Determine the (X, Y) coordinate at the center of the cell enclosing the given text.  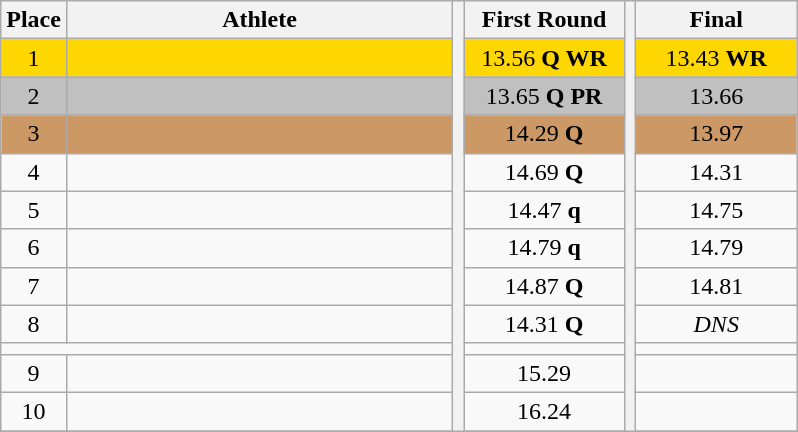
14.79 (716, 248)
9 (34, 373)
14.81 (716, 286)
Place (34, 20)
14.31 (716, 172)
4 (34, 172)
5 (34, 210)
14.69 Q (544, 172)
2 (34, 96)
14.29 Q (544, 134)
13.97 (716, 134)
15.29 (544, 373)
Athlete (259, 20)
16.24 (544, 411)
DNS (716, 324)
Final (716, 20)
14.79 q (544, 248)
14.87 Q (544, 286)
13.66 (716, 96)
14.75 (716, 210)
10 (34, 411)
14.31 Q (544, 324)
8 (34, 324)
1 (34, 58)
13.43 WR (716, 58)
7 (34, 286)
6 (34, 248)
14.47 q (544, 210)
13.65 Q PR (544, 96)
First Round (544, 20)
13.56 Q WR (544, 58)
3 (34, 134)
